Provide the (X, Y) coordinate of the cell's center where the given text is located.  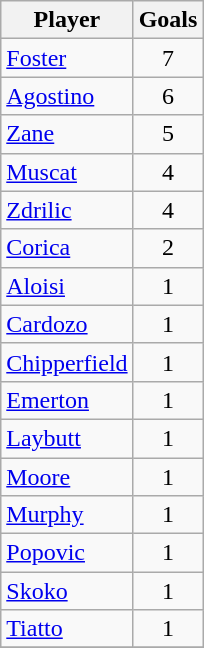
Skoko (67, 591)
Moore (67, 477)
Murphy (67, 515)
Tiatto (67, 629)
Chipperfield (67, 362)
Foster (67, 58)
Zane (67, 134)
Cardozo (67, 324)
Agostino (67, 96)
Laybutt (67, 438)
Emerton (67, 400)
Zdrilic (67, 210)
Popovic (67, 553)
5 (168, 134)
2 (168, 248)
6 (168, 96)
Muscat (67, 172)
Aloisi (67, 286)
Corica (67, 248)
Goals (168, 20)
7 (168, 58)
Player (67, 20)
